For the text-containing cell, return its midpoint in [X, Y] coordinate format. 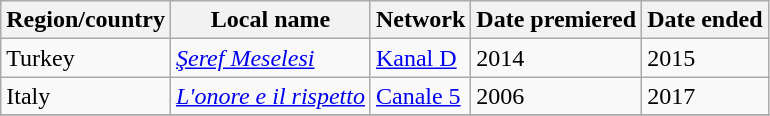
2014 [556, 58]
Date ended [705, 20]
Turkey [86, 58]
Kanal D [420, 58]
Şeref Meselesi [270, 58]
2015 [705, 58]
Region/country [86, 20]
Canale 5 [420, 96]
2017 [705, 96]
Network [420, 20]
L'onore e il rispetto [270, 96]
Local name [270, 20]
2006 [556, 96]
Italy [86, 96]
Date premiered [556, 20]
